Output the (X, Y) coordinate of the center of the cell containing the given text.  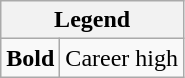
Career high (122, 58)
Legend (92, 20)
Bold (30, 58)
